Locate the cell with the specified text and output its (x, y) center coordinate. 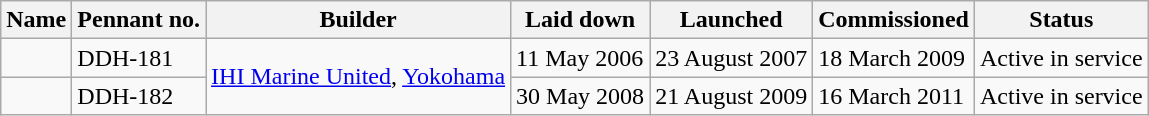
16 March 2011 (894, 96)
11 May 2006 (580, 58)
Pennant no. (139, 20)
23 August 2007 (732, 58)
DDH-181 (139, 58)
21 August 2009 (732, 96)
Commissioned (894, 20)
Laid down (580, 20)
18 March 2009 (894, 58)
Launched (732, 20)
30 May 2008 (580, 96)
DDH-182 (139, 96)
Status (1061, 20)
IHI Marine United, Yokohama (358, 77)
Builder (358, 20)
Name (36, 20)
